Return [X, Y] of the center of cell containing provided text 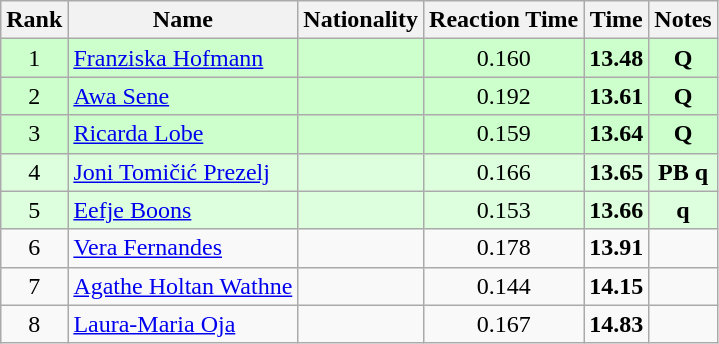
4 [34, 172]
13.64 [616, 134]
Reaction Time [504, 20]
Vera Fernandes [183, 248]
Name [183, 20]
6 [34, 248]
5 [34, 210]
13.48 [616, 58]
13.61 [616, 96]
8 [34, 324]
7 [34, 286]
Franziska Hofmann [183, 58]
Laura-Maria Oja [183, 324]
0.159 [504, 134]
Rank [34, 20]
13.91 [616, 248]
q [683, 210]
13.65 [616, 172]
14.15 [616, 286]
0.153 [504, 210]
Notes [683, 20]
Agathe Holtan Wathne [183, 286]
13.66 [616, 210]
0.144 [504, 286]
0.160 [504, 58]
Awa Sene [183, 96]
3 [34, 134]
0.178 [504, 248]
Eefje Boons [183, 210]
14.83 [616, 324]
Ricarda Lobe [183, 134]
0.167 [504, 324]
Nationality [361, 20]
0.166 [504, 172]
0.192 [504, 96]
1 [34, 58]
2 [34, 96]
PB q [683, 172]
Joni Tomičić Prezelj [183, 172]
Time [616, 20]
